Return the [x, y] coordinate for the center point of the cell that contains the specified text.  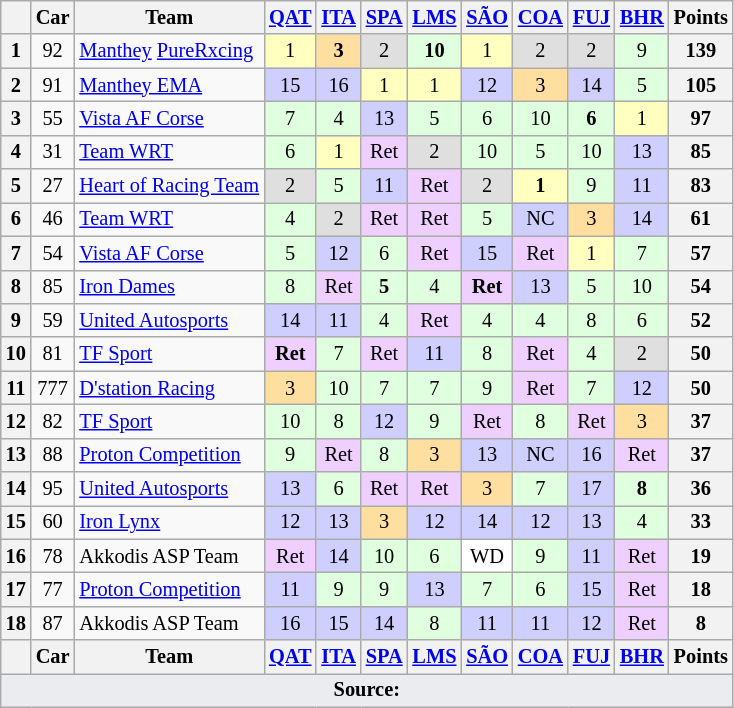
105 [701, 85]
Manthey EMA [169, 85]
36 [701, 489]
52 [701, 320]
D'station Racing [169, 388]
60 [53, 522]
33 [701, 522]
139 [701, 51]
59 [53, 320]
777 [53, 388]
87 [53, 623]
61 [701, 219]
46 [53, 219]
27 [53, 186]
88 [53, 455]
57 [701, 253]
95 [53, 489]
97 [701, 118]
55 [53, 118]
77 [53, 589]
78 [53, 556]
Iron Dames [169, 287]
19 [701, 556]
81 [53, 354]
Heart of Racing Team [169, 186]
91 [53, 85]
82 [53, 421]
WD [487, 556]
Source: [367, 690]
Iron Lynx [169, 522]
92 [53, 51]
Manthey PureRxcing [169, 51]
83 [701, 186]
31 [53, 152]
